From the cell containing the given text, extract its center point as (x, y) coordinate. 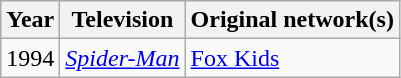
Television (122, 20)
Original network(s) (292, 20)
Spider-Man (122, 58)
Year (30, 20)
Fox Kids (292, 58)
1994 (30, 58)
